For the text-containing cell, return its midpoint in (X, Y) coordinate format. 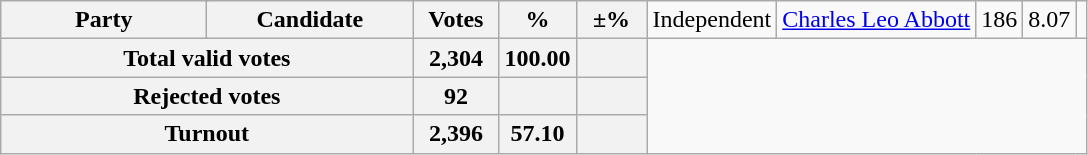
Rejected votes (207, 96)
% (538, 20)
2,304 (456, 58)
Independent (712, 20)
Total valid votes (207, 58)
92 (456, 96)
8.07 (1050, 20)
186 (1000, 20)
100.00 (538, 58)
Charles Leo Abbott (876, 20)
Party (104, 20)
2,396 (456, 134)
Votes (456, 20)
57.10 (538, 134)
Turnout (207, 134)
±% (612, 20)
Candidate (310, 20)
